Return the (x, y) coordinate for the center point of the cell that contains the specified text.  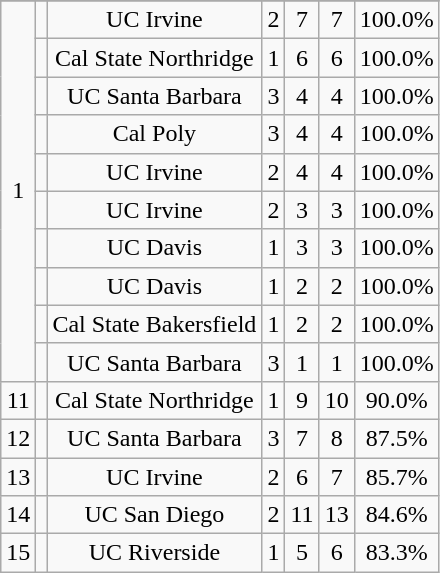
Cal Poly (154, 134)
8 (336, 438)
Cal State Bakersfield (154, 324)
15 (18, 553)
10 (336, 400)
UC Riverside (154, 553)
5 (302, 553)
87.5% (396, 438)
14 (18, 515)
90.0% (396, 400)
83.3% (396, 553)
85.7% (396, 477)
9 (302, 400)
UC San Diego (154, 515)
12 (18, 438)
84.6% (396, 515)
